Scan for the cell matching the given text and deliver its [x, y] coordinate at center. 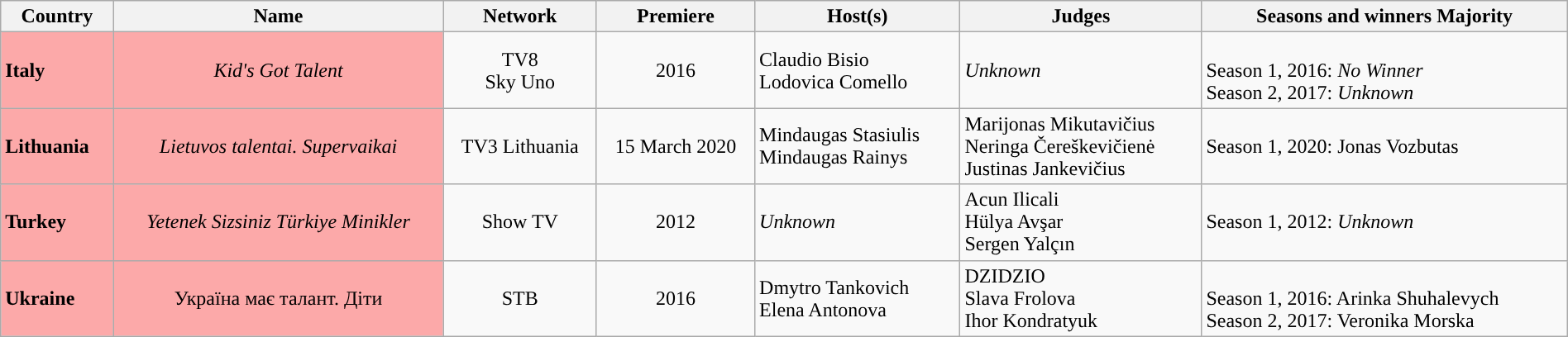
Mindaugas StasiulisMindaugas Rainys [858, 146]
Marijonas MikutavičiusNeringa ČereškevičienėJustinas Jankevičius [1081, 146]
15 March 2020 [675, 146]
Season 1, 2016: No WinnerSeason 2, 2017: Unknown [1384, 70]
Yetenek Sizsiniz Türkiye Minikler [278, 222]
Dmytro Tankovich Elena Antonova [858, 298]
Show TV [519, 222]
DZIDZIOSlava FrolovaIhor Kondratyuk [1081, 298]
Lithuania [57, 146]
Seasons and winners Majority [1384, 17]
Season 1, 2016: Arinka Shuhalevych Season 2, 2017: Veronika Morska [1384, 298]
Kid's Got Talent [278, 70]
Claudio BisioLodovica Comello [858, 70]
Turkey [57, 222]
Network [519, 17]
Ukraine [57, 298]
Season 1, 2012: Unknown [1384, 222]
TV8Sky Uno [519, 70]
2012 [675, 222]
Name [278, 17]
Premiere [675, 17]
Italy [57, 70]
Season 1, 2020: Jonas Vozbutas [1384, 146]
TV3 Lithuania [519, 146]
Judges [1081, 17]
Country [57, 17]
Lietuvos talentai. Supervaikai [278, 146]
Host(s) [858, 17]
Acun Ilicali Hülya Avşar Sergen Yalçın [1081, 222]
Україна має талант. Діти [278, 298]
STB [519, 298]
